Locate the cell with the specified text and output its [x, y] center coordinate. 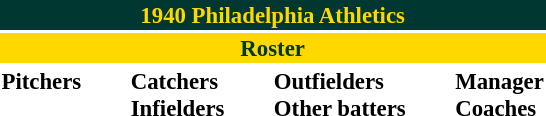
Roster [272, 48]
1940 Philadelphia Athletics [272, 15]
